Return (X, Y) of the center of cell containing provided text 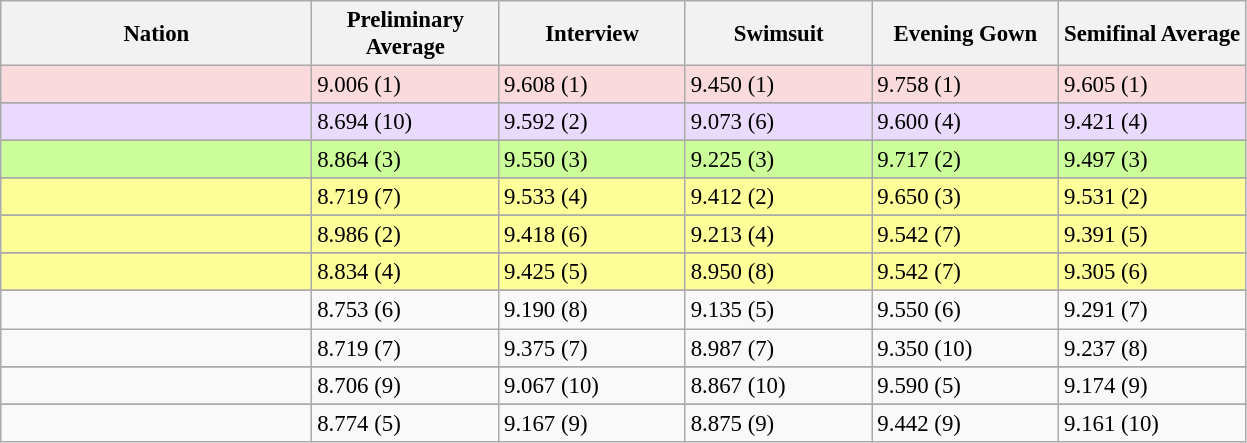
8.867 (10) (778, 385)
9.412 (2) (778, 197)
Swimsuit (778, 34)
9.717 (2) (966, 160)
9.237 (8) (1152, 348)
8.694 (10) (406, 122)
9.592 (2) (592, 122)
9.350 (10) (966, 348)
9.167 (9) (592, 423)
Evening Gown (966, 34)
9.213 (4) (778, 235)
8.834 (4) (406, 273)
9.375 (7) (592, 348)
8.986 (2) (406, 235)
8.950 (8) (778, 273)
9.225 (3) (778, 160)
8.864 (3) (406, 160)
9.421 (4) (1152, 122)
9.418 (6) (592, 235)
Semifinal Average (1152, 34)
9.650 (3) (966, 197)
9.758 (1) (966, 85)
Interview (592, 34)
9.550 (6) (966, 310)
9.531 (2) (1152, 197)
9.291 (7) (1152, 310)
9.006 (1) (406, 85)
9.605 (1) (1152, 85)
9.174 (9) (1152, 385)
9.391 (5) (1152, 235)
9.073 (6) (778, 122)
8.875 (9) (778, 423)
9.067 (10) (592, 385)
9.533 (4) (592, 197)
Nation (156, 34)
9.305 (6) (1152, 273)
9.590 (5) (966, 385)
8.987 (7) (778, 348)
9.442 (9) (966, 423)
9.497 (3) (1152, 160)
9.550 (3) (592, 160)
8.774 (5) (406, 423)
8.706 (9) (406, 385)
9.135 (5) (778, 310)
PreliminaryAverage (406, 34)
8.753 (6) (406, 310)
9.190 (8) (592, 310)
9.600 (4) (966, 122)
9.161 (10) (1152, 423)
9.425 (5) (592, 273)
9.608 (1) (592, 85)
9.450 (1) (778, 85)
